Provide the (x, y) coordinate of the cell's center where the given text is located.  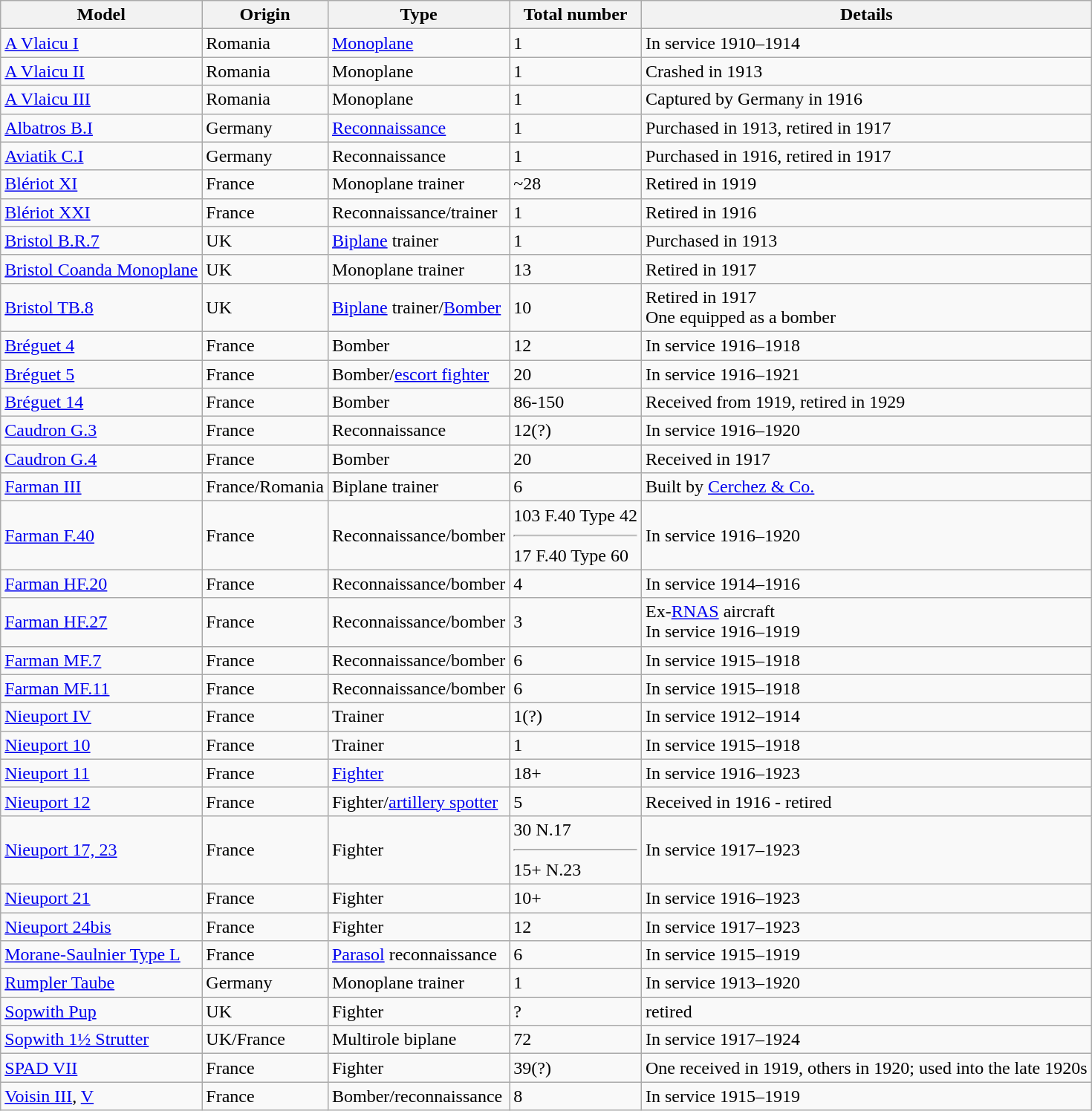
Built by Cerchez & Co. (866, 487)
Retired in 1917 (866, 269)
France/Romania (265, 487)
In service 1912–1914 (866, 717)
Farman HF.20 (101, 584)
In service 1910–1914 (866, 43)
Received in 1916 - retired (866, 801)
Sopwith Pup (101, 1011)
Details (866, 15)
Sopwith 1½ Strutter (101, 1040)
A Vlaicu II (101, 71)
30 N.1715+ N.23 (576, 850)
Nieuport IV (101, 717)
Farman F.40 (101, 535)
In service 1917–1924 (866, 1040)
Reconnaissance/trainer (418, 212)
Rumpler Taube (101, 983)
Parasol reconnaissance (418, 955)
Bomber/escort fighter (418, 374)
Farman MF.11 (101, 688)
In service 1914–1916 (866, 584)
Crashed in 1913 (866, 71)
18+ (576, 773)
Bomber/reconnaissance (418, 1096)
SPAD VII (101, 1068)
A Vlaicu III (101, 100)
? (576, 1011)
Purchased in 1913 (866, 241)
8 (576, 1096)
10 (576, 307)
Model (101, 15)
In service 1916–1921 (866, 374)
Retired in 1917One equipped as a bomber (866, 307)
5 (576, 801)
Nieuport 12 (101, 801)
4 (576, 584)
Farman MF.7 (101, 660)
12(?) (576, 431)
Type (418, 15)
Purchased in 1913, retired in 1917 (866, 128)
Received from 1919, retired in 1929 (866, 403)
10+ (576, 898)
A Vlaicu I (101, 43)
1(?) (576, 717)
Nieuport 24bis (101, 926)
UK/France (265, 1040)
13 (576, 269)
72 (576, 1040)
Bréguet 14 (101, 403)
Bristol Coanda Monoplane (101, 269)
~28 (576, 184)
Total number (576, 15)
Nieuport 17, 23 (101, 850)
Bristol B.R.7 (101, 241)
Retired in 1916 (866, 212)
Bristol TB.8 (101, 307)
Multirole biplane (418, 1040)
Ex-RNAS aircraftIn service 1916–1919 (866, 622)
Bréguet 4 (101, 345)
Bréguet 5 (101, 374)
Retired in 1919 (866, 184)
In service 1913–1920 (866, 983)
Farman III (101, 487)
One received in 1919, others in 1920; used into the late 1920s (866, 1068)
Farman HF.27 (101, 622)
Nieuport 21 (101, 898)
Aviatik C.I (101, 156)
Caudron G.3 (101, 431)
Nieuport 11 (101, 773)
Received in 1917 (866, 459)
Purchased in 1916, retired in 1917 (866, 156)
86-150 (576, 403)
Nieuport 10 (101, 745)
Morane-Saulnier Type L (101, 955)
Origin (265, 15)
Blériot XI (101, 184)
Fighter/artillery spotter (418, 801)
retired (866, 1011)
3 (576, 622)
Captured by Germany in 1916 (866, 100)
In service 1916–1918 (866, 345)
Biplane trainer/Bomber (418, 307)
Voisin III, V (101, 1096)
103 F.40 Type 4217 F.40 Type 60 (576, 535)
Caudron G.4 (101, 459)
Albatros B.I (101, 128)
Blériot XXI (101, 212)
39(?) (576, 1068)
